Locate the cell with the specified text and output its [x, y] center coordinate. 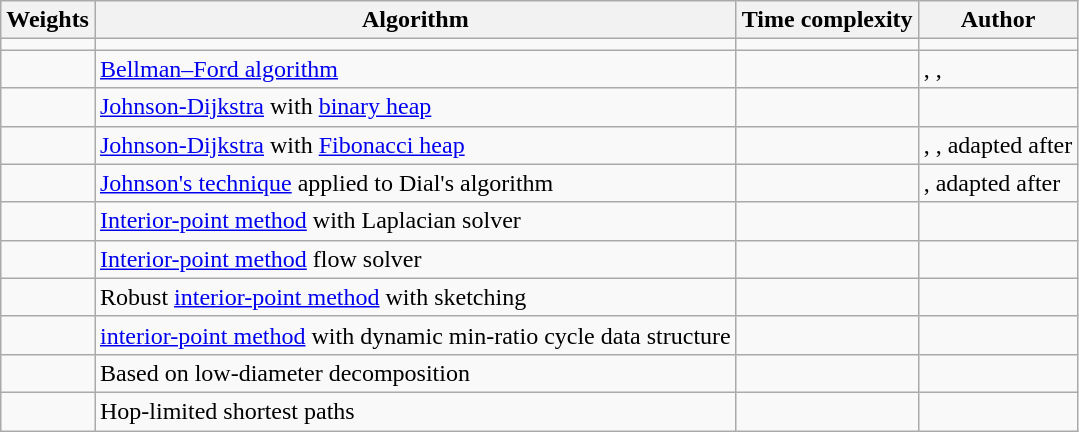
Algorithm [415, 20]
, adapted after [998, 183]
Hop-limited shortest paths [415, 411]
Johnson-Dijkstra with binary heap [415, 107]
, , adapted after [998, 145]
Bellman–Ford algorithm [415, 69]
Johnson-Dijkstra with Fibonacci heap [415, 145]
Johnson's technique applied to Dial's algorithm [415, 183]
Interior-point method flow solver [415, 259]
Time complexity [827, 20]
Interior-point method with Laplacian solver [415, 221]
Based on low-diameter decomposition [415, 373]
Weights [48, 20]
interior-point method with dynamic min-ratio cycle data structure [415, 335]
Author [998, 20]
Robust interior-point method with sketching [415, 297]
, , [998, 69]
